For the text-containing cell, return its midpoint in (X, Y) coordinate format. 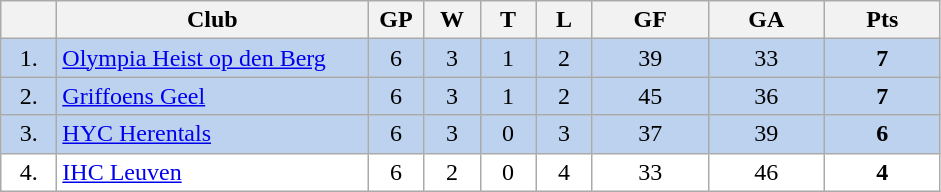
2. (29, 96)
1. (29, 58)
GP (396, 20)
IHC Leuven (212, 172)
37 (650, 134)
Club (212, 20)
4. (29, 172)
L (564, 20)
3. (29, 134)
46 (766, 172)
W (452, 20)
HYC Herentals (212, 134)
GA (766, 20)
Pts (882, 20)
GF (650, 20)
Olympia Heist op den Berg (212, 58)
T (508, 20)
Griffoens Geel (212, 96)
45 (650, 96)
36 (766, 96)
